Return [x, y] of the center of cell containing provided text 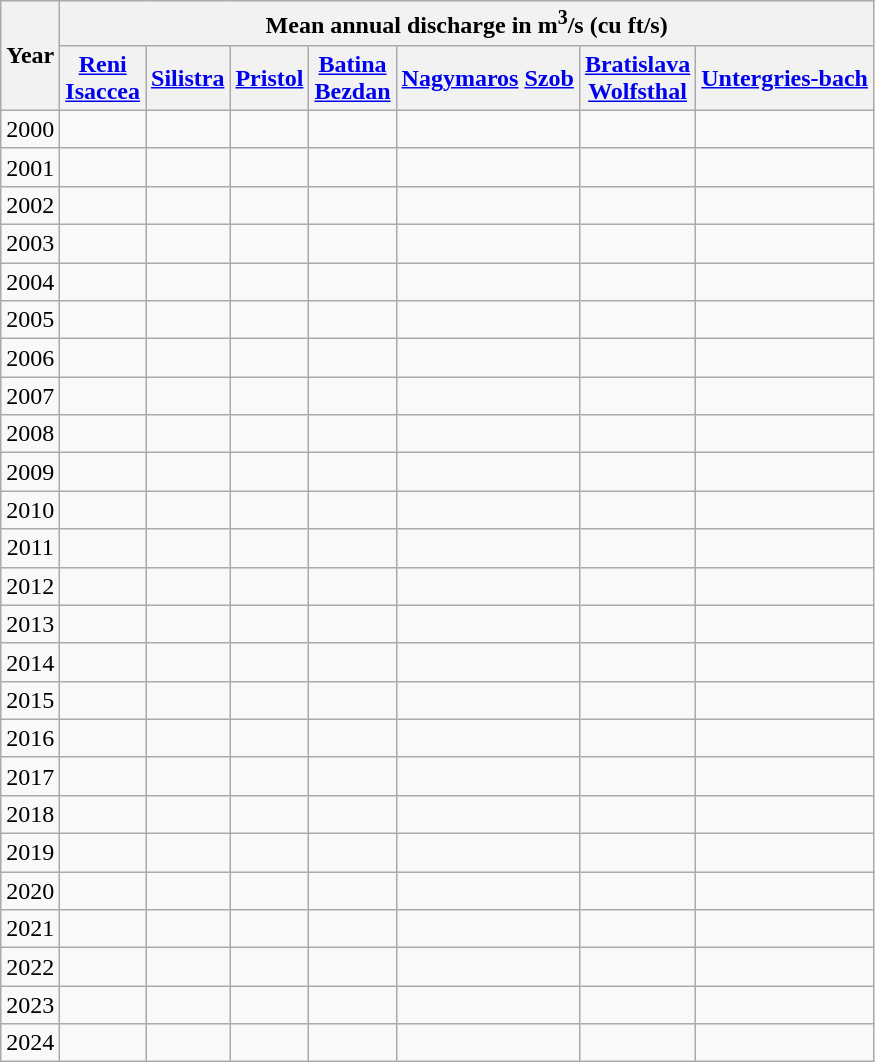
2017 [30, 776]
2009 [30, 472]
2008 [30, 434]
2003 [30, 244]
BatinaBezdan [352, 78]
2012 [30, 586]
Pristol [270, 78]
2010 [30, 510]
2020 [30, 891]
2004 [30, 282]
2005 [30, 320]
Mean annual discharge in m3/s (cu ft/s) [467, 24]
2018 [30, 814]
2013 [30, 624]
Nagymaros Szob [488, 78]
ReniIsaccea [103, 78]
2000 [30, 129]
2001 [30, 167]
2015 [30, 700]
2007 [30, 396]
2011 [30, 548]
2021 [30, 929]
2002 [30, 205]
2016 [30, 738]
2024 [30, 1043]
Silistra [188, 78]
2006 [30, 358]
BratislavaWolfsthal [637, 78]
Untergries-bach [785, 78]
2022 [30, 967]
2014 [30, 662]
2023 [30, 1005]
2019 [30, 853]
Year [30, 56]
